Capture the cell that displays the provided text and extract its [x, y] central coordinate. 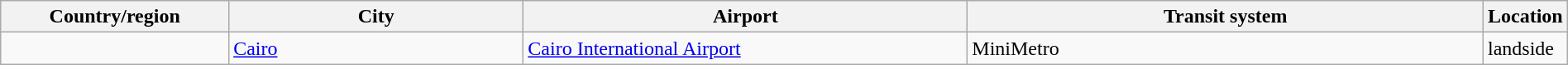
Transit system [1226, 17]
Airport [746, 17]
Cairo [376, 48]
Location [1526, 17]
Cairo International Airport [746, 48]
Country/region [115, 17]
MiniMetro [1226, 48]
City [376, 17]
landside [1526, 48]
